Extract the [X, Y] coordinate from the center of the cell holding the provided text.  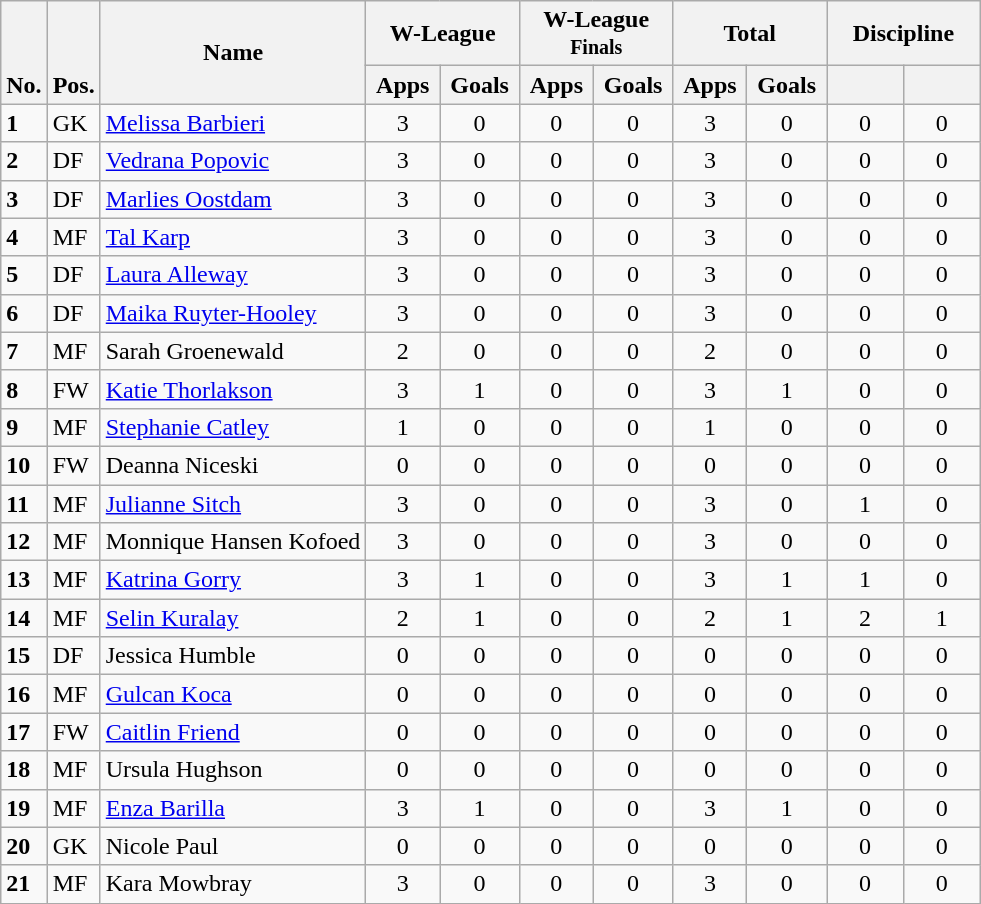
11 [24, 503]
Deanna Niceski [233, 465]
W-League [443, 34]
Enza Barilla [233, 808]
Monnique Hansen Kofoed [233, 542]
15 [24, 656]
Total [750, 34]
Sarah Groenewald [233, 351]
13 [24, 580]
Nicole Paul [233, 846]
Selin Kuralay [233, 618]
6 [24, 313]
7 [24, 351]
Name [233, 52]
16 [24, 694]
17 [24, 732]
Jessica Humble [233, 656]
Katie Thorlakson [233, 389]
No. [24, 52]
5 [24, 275]
W-LeagueFinals [596, 34]
8 [24, 389]
Maika Ruyter-Hooley [233, 313]
12 [24, 542]
4 [24, 237]
20 [24, 846]
Melissa Barbieri [233, 123]
Caitlin Friend [233, 732]
Tal Karp [233, 237]
Discipline [904, 34]
10 [24, 465]
19 [24, 808]
9 [24, 427]
Julianne Sitch [233, 503]
Pos. [74, 52]
Gulcan Koca [233, 694]
Laura Alleway [233, 275]
21 [24, 884]
Marlies Oostdam [233, 199]
Vedrana Popovic [233, 161]
18 [24, 770]
Ursula Hughson [233, 770]
Kara Mowbray [233, 884]
Stephanie Catley [233, 427]
14 [24, 618]
Katrina Gorry [233, 580]
